Pinpoint the cell where the given text exists, returning its [x, y] midpoint coordinate. 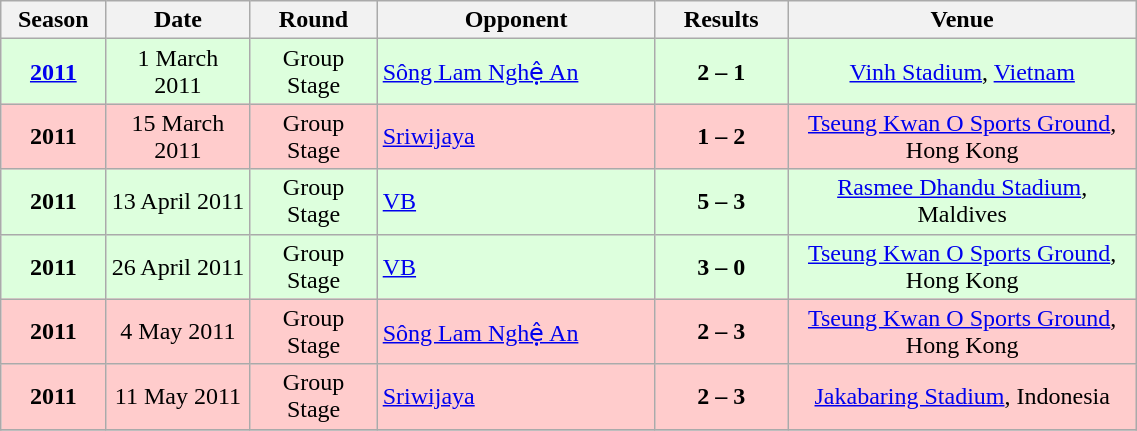
Season [54, 20]
15 March 2011 [178, 136]
1 March 2011 [178, 72]
Vinh Stadium, Vietnam [962, 72]
Opponent [516, 20]
1 – 2 [722, 136]
26 April 2011 [178, 266]
Jakabaring Stadium, Indonesia [962, 396]
Rasmee Dhandu Stadium, Maldives [962, 202]
3 – 0 [722, 266]
Results [722, 20]
Date [178, 20]
2 – 1 [722, 72]
5 – 3 [722, 202]
11 May 2011 [178, 396]
13 April 2011 [178, 202]
Round [314, 20]
4 May 2011 [178, 332]
Venue [962, 20]
